Detect which cell encompasses the target text, then output its (X, Y) center coordinate. 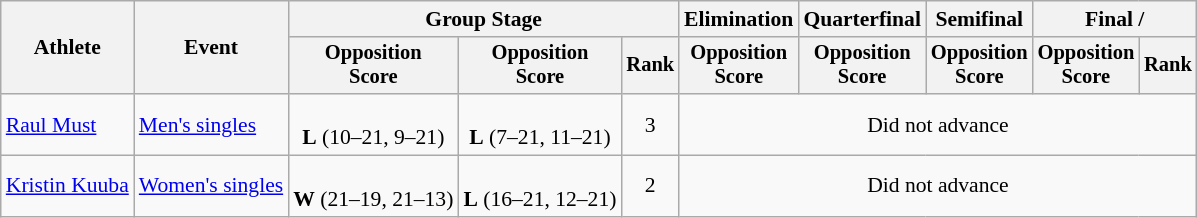
Women's singles (211, 186)
W (21–19, 21–13) (373, 186)
Men's singles (211, 124)
L (7–21, 11–21) (540, 124)
2 (650, 186)
L (16–21, 12–21) (540, 186)
L (10–21, 9–21) (373, 124)
Elimination (738, 19)
Semifinal (980, 19)
Group Stage (484, 19)
Final / (1115, 19)
Kristin Kuuba (68, 186)
Event (211, 48)
3 (650, 124)
Quarterfinal (862, 19)
Raul Must (68, 124)
Athlete (68, 48)
